Detect which cell encompasses the target text, then output its [x, y] center coordinate. 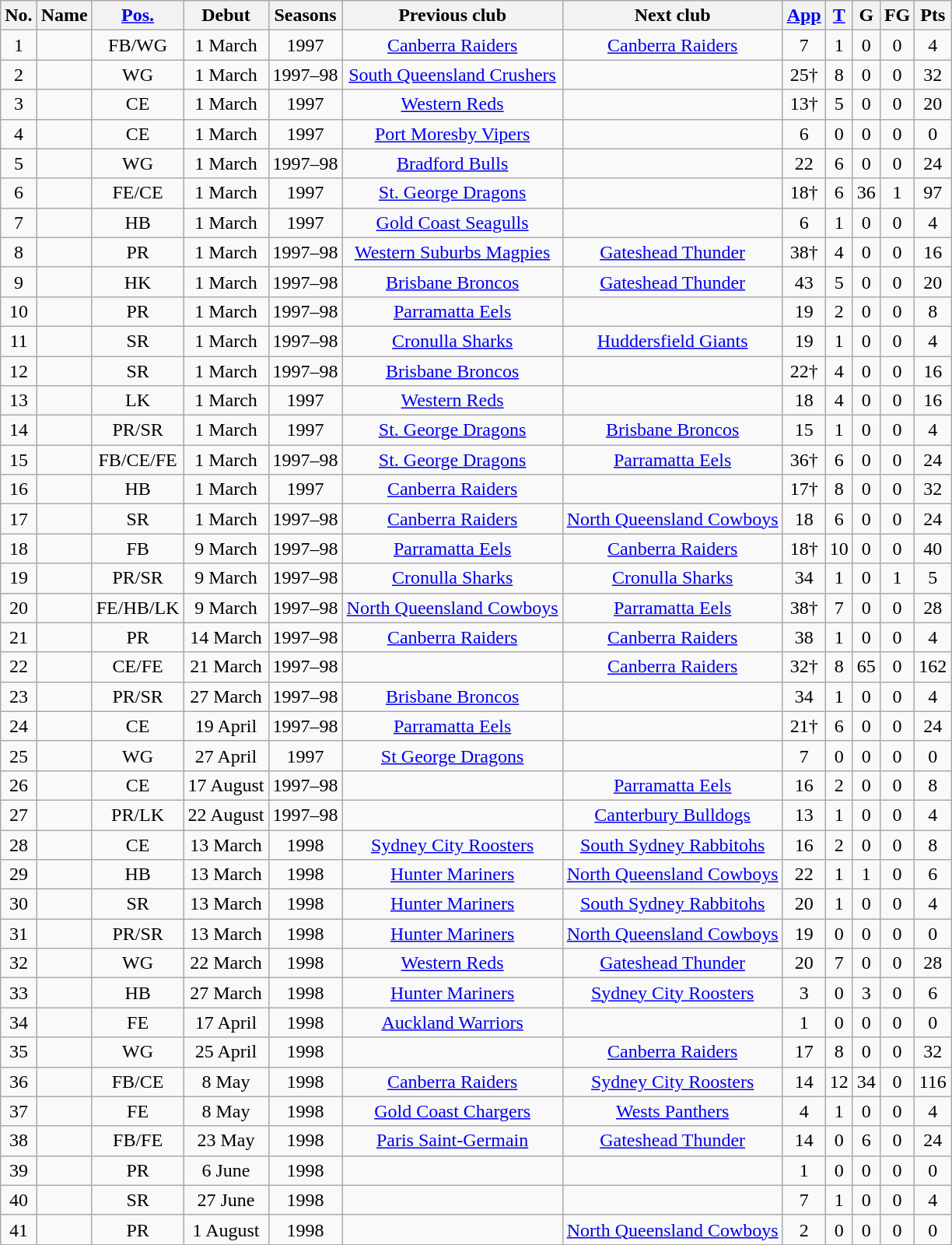
FB/CE [138, 1082]
FB [138, 549]
22 August [226, 815]
Debut [226, 16]
Paris Saint-Germain [453, 1141]
FB/FE [138, 1141]
14 March [226, 637]
CE/FE [138, 667]
30 [19, 904]
Gold Coast Seagulls [453, 223]
27 April [226, 756]
Previous club [453, 16]
65 [866, 667]
South Queensland Crushers [453, 75]
Auckland Warriors [453, 1022]
1 August [226, 1229]
21† [804, 726]
Gold Coast Chargers [453, 1111]
33 [19, 993]
13† [804, 104]
21 [19, 637]
25 [19, 756]
36† [804, 460]
39 [19, 1170]
43 [804, 282]
6 June [226, 1170]
Name [64, 16]
22 March [226, 963]
11 [19, 341]
116 [933, 1082]
FE/CE [138, 193]
Wests Panthers [672, 1111]
31 [19, 934]
No. [19, 16]
19 April [226, 726]
G [866, 16]
32† [804, 667]
25† [804, 75]
162 [933, 667]
22† [804, 371]
Pos. [138, 16]
29 [19, 875]
FE/HB/LK [138, 608]
FB/WG [138, 45]
FB/CE/FE [138, 460]
27 June [226, 1200]
Canterbury Bulldogs [672, 815]
37 [19, 1111]
17 April [226, 1022]
App [804, 16]
Western Suburbs Magpies [453, 252]
PR/LK [138, 815]
Pts [933, 16]
Huddersfield Giants [672, 341]
25 April [226, 1052]
23 [19, 696]
23 May [226, 1141]
41 [19, 1229]
Seasons [305, 16]
27 [19, 815]
Next club [672, 16]
17 August [226, 785]
26 [19, 785]
Bradford Bulls [453, 163]
St George Dragons [453, 756]
T [838, 16]
LK [138, 401]
HK [138, 282]
97 [933, 193]
FG [897, 16]
35 [19, 1052]
17† [804, 489]
21 March [226, 667]
9 [19, 282]
Port Moresby Vipers [453, 134]
